For the text-containing cell, return its midpoint in [x, y] coordinate format. 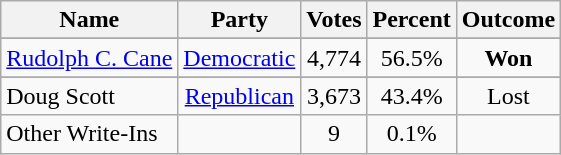
Votes [334, 20]
Democratic [240, 58]
Outcome [508, 20]
Doug Scott [90, 96]
0.1% [412, 134]
4,774 [334, 58]
Won [508, 58]
Name [90, 20]
Republican [240, 96]
43.4% [412, 96]
3,673 [334, 96]
9 [334, 134]
56.5% [412, 58]
Lost [508, 96]
Rudolph C. Cane [90, 58]
Other Write-Ins [90, 134]
Party [240, 20]
Percent [412, 20]
